Return the (x, y) coordinate for the center point of the cell that contains the specified text.  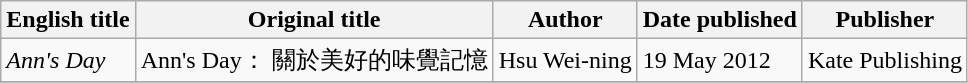
Ann's Day： 關於美好的味覺記憶 (314, 60)
Original title (314, 20)
Kate Publishing (884, 60)
Date published (720, 20)
19 May 2012 (720, 60)
English title (68, 20)
Ann's Day (68, 60)
Publisher (884, 20)
Author (565, 20)
Hsu Wei-ning (565, 60)
